Return the (x, y) coordinate for the center point of the cell that contains the specified text.  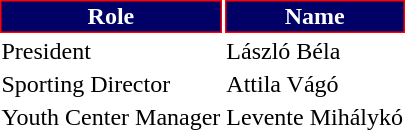
Name (315, 16)
László Béla (315, 51)
Sporting Director (111, 84)
Role (111, 16)
Attila Vágó (315, 84)
President (111, 51)
